Extract the [X, Y] coordinate from the center of the cell holding the provided text.  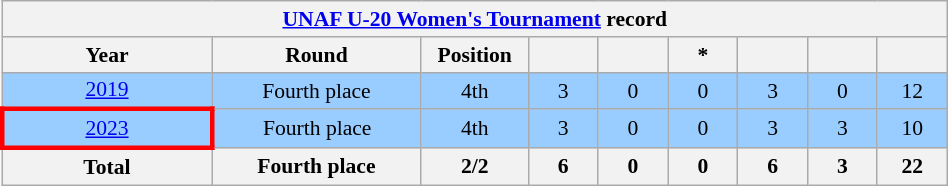
UNAF U-20 Women's Tournament record [474, 19]
2019 [106, 90]
* [703, 55]
Round [316, 55]
22 [912, 166]
Year [106, 55]
Position [474, 55]
2/2 [474, 166]
2023 [106, 130]
10 [912, 130]
12 [912, 90]
Total [106, 166]
